Pinpoint the cell where the given text exists, returning its [x, y] midpoint coordinate. 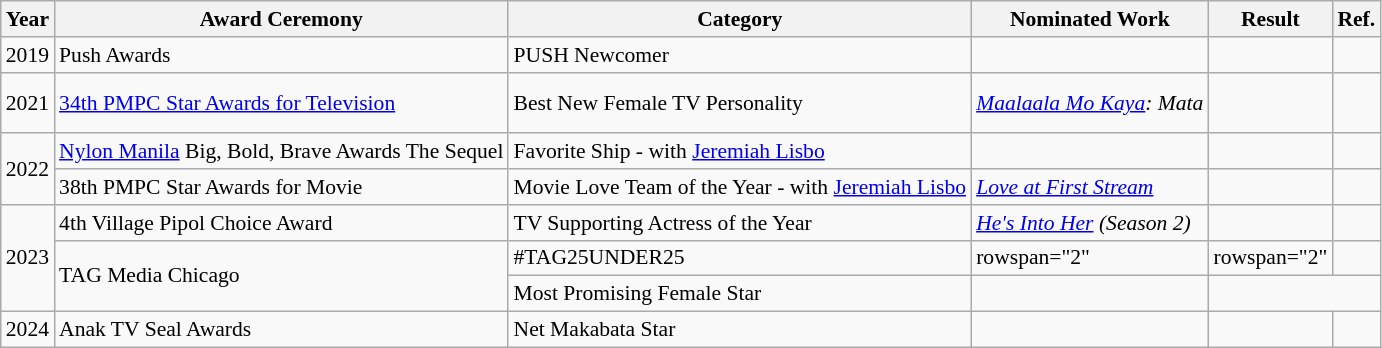
Best New Female TV Personality [740, 102]
4th Village Pipol Choice Award [281, 223]
2019 [28, 55]
Ref. [1356, 19]
2022 [28, 170]
Nominated Work [1090, 19]
34th PMPC Star Awards for Television [281, 102]
Award Ceremony [281, 19]
2021 [28, 102]
Most Promising Female Star [740, 294]
Movie Love Team of the Year - with Jeremiah Lisbo [740, 187]
Result [1270, 19]
2024 [28, 330]
2023 [28, 258]
Favorite Ship - with Jeremiah Lisbo [740, 152]
Year [28, 19]
#TAG25UNDER25 [740, 258]
Anak TV Seal Awards [281, 330]
38th PMPC Star Awards for Movie [281, 187]
Category [740, 19]
TAG Media Chicago [281, 276]
He's Into Her (Season 2) [1090, 223]
TV Supporting Actress of the Year [740, 223]
Maalaala Mo Kaya: Mata [1090, 102]
Net Makabata Star [740, 330]
PUSH Newcomer [740, 55]
Nylon Manila Big, Bold, Brave Awards The Sequel [281, 152]
Love at First Stream [1090, 187]
Push Awards [281, 55]
